Output the [x, y] coordinate of the center of the cell containing the given text.  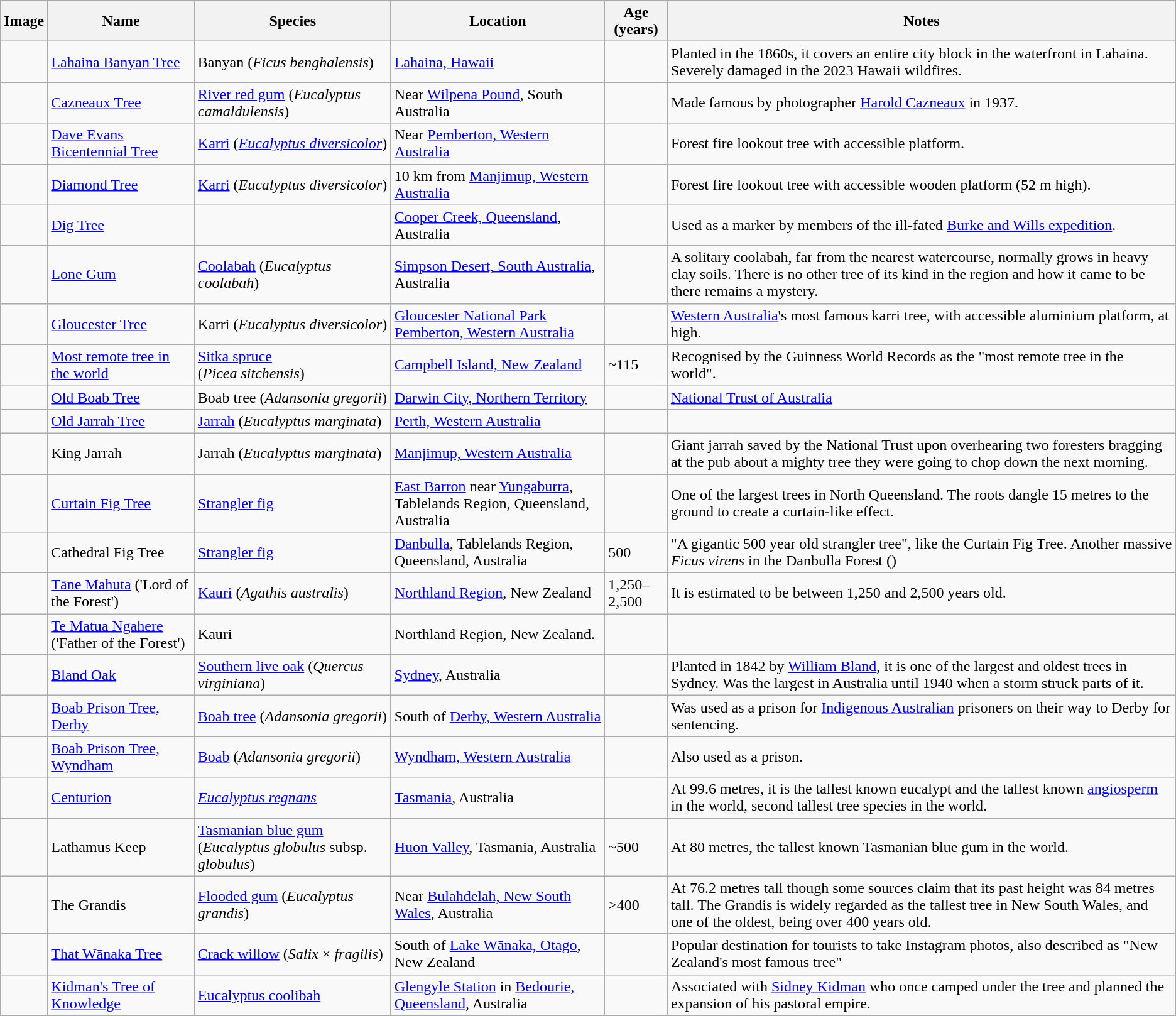
Crack willow (Salix × fragilis) [293, 954]
South of Lake Wānaka, Otago, New Zealand [498, 954]
"A gigantic 500 year old strangler tree", like the Curtain Fig Tree. Another massive Ficus virens in the Danbulla Forest () [921, 553]
Lone Gum [121, 275]
King Jarrah [121, 454]
Boab Prison Tree, Wyndham [121, 757]
Was used as a prison for Indigenous Australian prisoners on their way to Derby for sentencing. [921, 716]
That Wānaka Tree [121, 954]
One of the largest trees in North Queensland. The roots dangle 15 metres to the ground to create a curtain-like effect. [921, 503]
It is estimated to be between 1,250 and 2,500 years old. [921, 593]
Sitka spruce (Picea sitchensis) [293, 364]
Banyan (Ficus benghalensis) [293, 62]
Glengyle Station in Bedourie, Queensland, Australia [498, 995]
Age (years) [636, 21]
Near Wilpena Pound, South Australia [498, 103]
Cathedral Fig Tree [121, 553]
Tāne Mahuta ('Lord of the Forest') [121, 593]
~500 [636, 847]
Popular destination for tourists to take Instagram photos, also described as "New Zealand's most famous tree" [921, 954]
Tasmanian blue gum (Eucalyptus globulus subsp. globulus) [293, 847]
Gloucester National Park Pemberton, Western Australia [498, 324]
Dave Evans Bicentennial Tree [121, 143]
Northland Region, New Zealand [498, 593]
Te Matua Ngahere ('Father of the Forest') [121, 635]
Gloucester Tree [121, 324]
Wyndham, Western Australia [498, 757]
>400 [636, 905]
Boab (Adansonia gregorii) [293, 757]
Kauri (Agathis australis) [293, 593]
Species [293, 21]
Boab Prison Tree, Derby [121, 716]
~115 [636, 364]
Eucalyptus regnans [293, 798]
Most remote tree in the world [121, 364]
Old Jarrah Tree [121, 421]
Near Bulahdelah, New South Wales, Australia [498, 905]
At 80 metres, the tallest known Tasmanian blue gum in the world. [921, 847]
Used as a marker by members of the ill-fated Burke and Wills expedition. [921, 225]
Notes [921, 21]
Western Australia's most famous karri tree, with accessible aluminium platform, at high. [921, 324]
1,250–2,500 [636, 593]
Recognised by the Guinness World Records as the "most remote tree in the world". [921, 364]
Sydney, Australia [498, 675]
Near Pemberton, Western Australia [498, 143]
Lahaina Banyan Tree [121, 62]
Centurion [121, 798]
Kauri [293, 635]
The Grandis [121, 905]
Associated with Sidney Kidman who once camped under the tree and planned the expansion of his pastoral empire. [921, 995]
10 km from Manjimup, Western Australia [498, 185]
Huon Valley, Tasmania, Australia [498, 847]
Southern live oak (Quercus virginiana) [293, 675]
Manjimup, Western Australia [498, 454]
Curtain Fig Tree [121, 503]
Forest fire lookout tree with accessible platform. [921, 143]
National Trust of Australia [921, 397]
Cazneaux Tree [121, 103]
500 [636, 553]
South of Derby, Western Australia [498, 716]
At 99.6 metres, it is the tallest known eucalypt and the tallest known angiosperm in the world, second tallest tree species in the world. [921, 798]
Campbell Island, New Zealand [498, 364]
East Barron near Yungaburra, Tablelands Region, Queensland, Australia [498, 503]
Old Boab Tree [121, 397]
Darwin City, Northern Territory [498, 397]
Lahaina, Hawaii [498, 62]
Eucalyptus coolibah [293, 995]
Lathamus Keep [121, 847]
Perth, Western Australia [498, 421]
Bland Oak [121, 675]
Image [24, 21]
Northland Region, New Zealand. [498, 635]
Name [121, 21]
Tasmania, Australia [498, 798]
Forest fire lookout tree with accessible wooden platform (52 m high). [921, 185]
Planted in the 1860s, it covers an entire city block in the waterfront in Lahaina. Severely damaged in the 2023 Hawaii wildfires. [921, 62]
Also used as a prison. [921, 757]
Location [498, 21]
River red gum (Eucalyptus camaldulensis) [293, 103]
Diamond Tree [121, 185]
Made famous by photographer Harold Cazneaux in 1937. [921, 103]
Coolabah (Eucalyptus coolabah) [293, 275]
Cooper Creek, Queensland, Australia [498, 225]
Simpson Desert, South Australia, Australia [498, 275]
Danbulla, Tablelands Region, Queensland, Australia [498, 553]
Flooded gum (Eucalyptus grandis) [293, 905]
Dig Tree [121, 225]
Kidman's Tree of Knowledge [121, 995]
